Extract the [x, y] coordinate from the center of the cell holding the provided text.  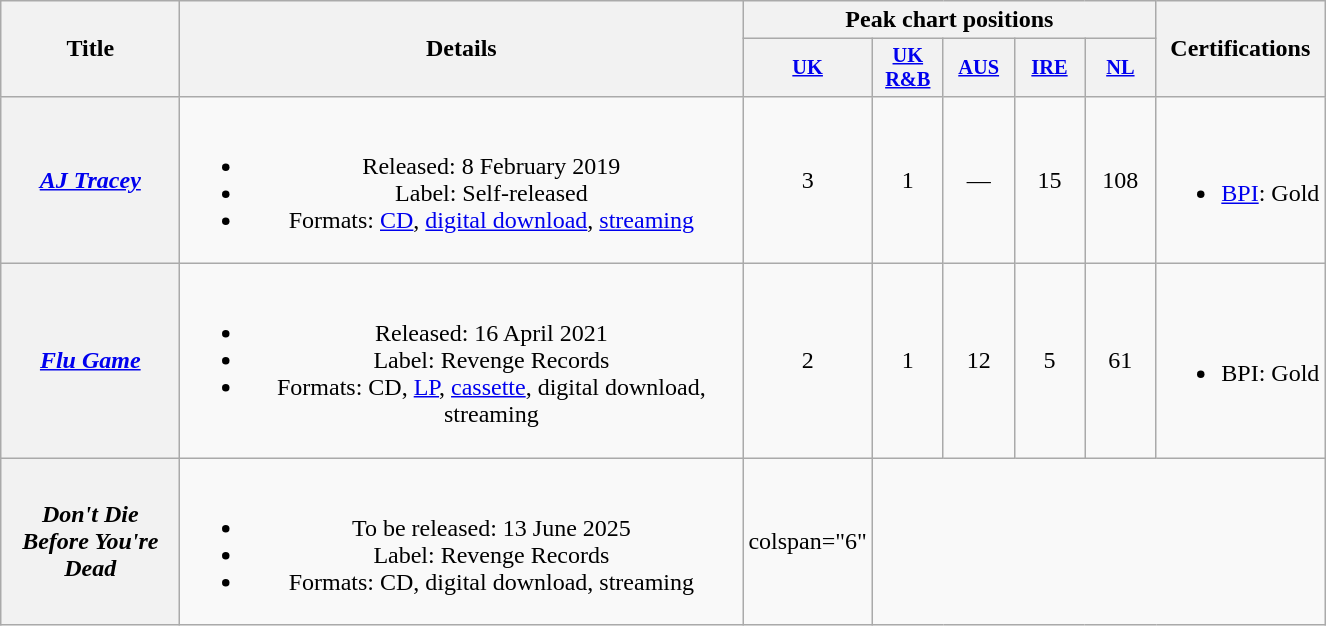
AUS [978, 68]
108 [1120, 180]
UK [808, 68]
Released: 16 April 2021Label: Revenge RecordsFormats: CD, LP, cassette, digital download, streaming [462, 361]
Certifications [1240, 49]
AJ Tracey [90, 180]
3 [808, 180]
Flu Game [90, 361]
— [978, 180]
Peak chart positions [950, 20]
Released: 8 February 2019Label: Self-releasedFormats: CD, digital download, streaming [462, 180]
5 [1050, 361]
IRE [1050, 68]
12 [978, 361]
61 [1120, 361]
NL [1120, 68]
Details [462, 49]
To be released: 13 June 2025Label: Revenge RecordsFormats: CD, digital download, streaming [462, 542]
2 [808, 361]
UKR&B [908, 68]
Don't Die Before You're Dead [90, 542]
15 [1050, 180]
colspan="6" [808, 542]
Title [90, 49]
